Provide the [x, y] coordinate of the cell's center where the given text is located.  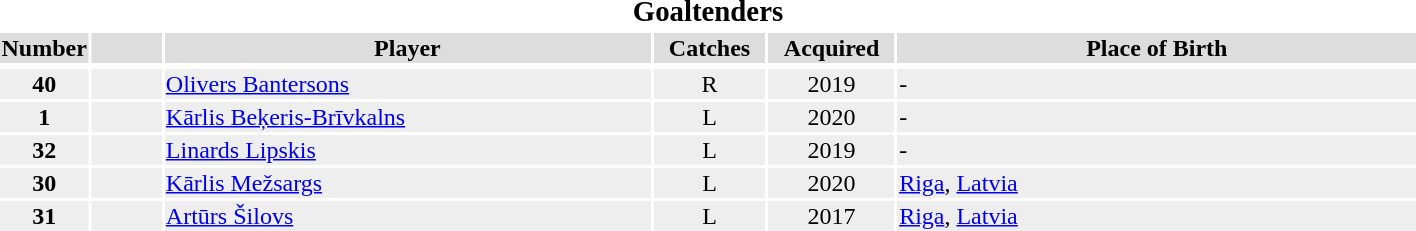
R [709, 84]
40 [44, 84]
Artūrs Šilovs [407, 216]
32 [44, 150]
31 [44, 216]
Catches [709, 48]
Olivers Bantersons [407, 84]
Player [407, 48]
Acquired [832, 48]
Linards Lipskis [407, 150]
Kārlis Mežsargs [407, 183]
30 [44, 183]
Number [44, 48]
1 [44, 117]
Kārlis Beķeris-Brīvkalns [407, 117]
2017 [832, 216]
Place of Birth [1157, 48]
